Return (X, Y) of the center of cell containing provided text 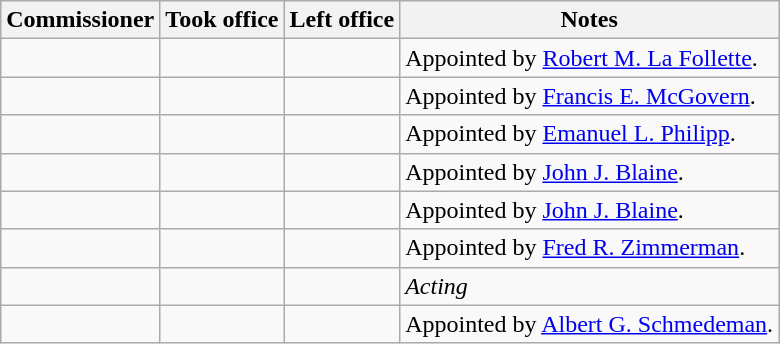
Notes (590, 20)
Commissioner (80, 20)
Appointed by Albert G. Schmedeman. (590, 324)
Appointed by Robert M. La Follette. (590, 58)
Appointed by Emanuel L. Philipp. (590, 134)
Took office (222, 20)
Appointed by Francis E. McGovern. (590, 96)
Appointed by Fred R. Zimmerman. (590, 248)
Acting (590, 286)
Left office (342, 20)
